Identify which cell holds the provided text, then report its [X, Y] central coordinate. 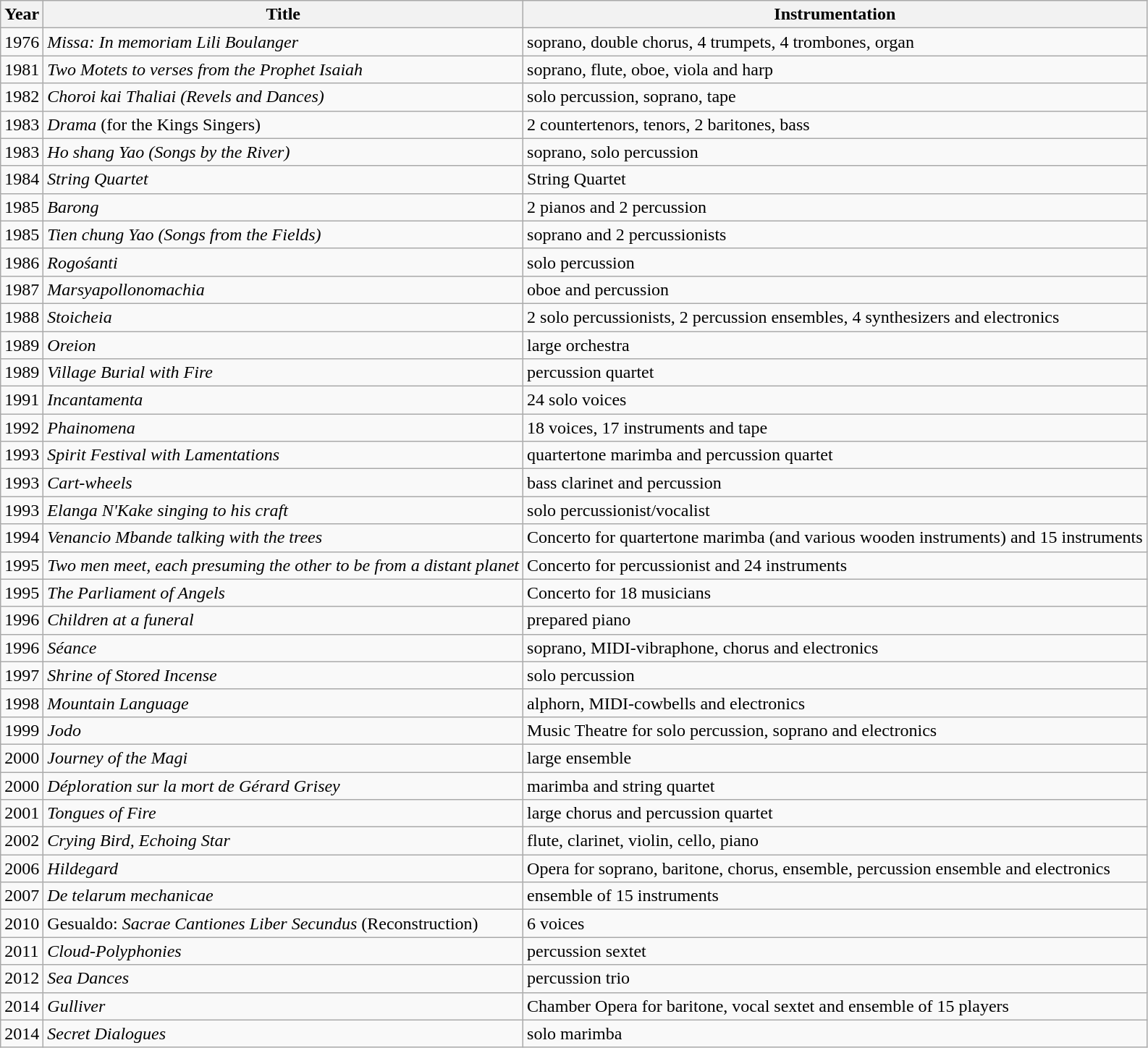
18 voices, 17 instruments and tape [835, 428]
Instrumentation [835, 14]
Jodo [284, 730]
Two Motets to verses from the Prophet Isaiah [284, 69]
soprano, MIDI-vibraphone, chorus and electronics [835, 648]
Hildegard [284, 869]
large orchestra [835, 345]
Cloud-Polyphonies [284, 951]
2001 [22, 814]
Two men meet, each presuming the other to be from a distant planet [284, 565]
solo marimba [835, 1034]
Stoicheia [284, 317]
Gulliver [284, 1006]
Oreion [284, 345]
1986 [22, 262]
Drama (for the Kings Singers) [284, 124]
1998 [22, 703]
soprano, flute, oboe, viola and harp [835, 69]
soprano and 2 percussionists [835, 234]
1999 [22, 730]
Séance [284, 648]
Opera for soprano, baritone, chorus, ensemble, percussion ensemble and electronics [835, 869]
large ensemble [835, 758]
Year [22, 14]
Déploration sur la mort de Gérard Grisey [284, 785]
Choroi kai Thaliai (Revels and Dances) [284, 97]
Concerto for 18 musicians [835, 593]
1992 [22, 428]
Sea Dances [284, 979]
Mountain Language [284, 703]
percussion quartet [835, 373]
Music Theatre for solo percussion, soprano and electronics [835, 730]
Cart-wheels [284, 483]
Concerto for percussionist and 24 instruments [835, 565]
Title [284, 14]
solo percussion, soprano, tape [835, 97]
2 solo percussionists, 2 percussion ensembles, 4 synthesizers and electronics [835, 317]
2 countertenors, tenors, 2 baritones, bass [835, 124]
1976 [22, 42]
Tongues of Fire [284, 814]
percussion sextet [835, 951]
alphorn, MIDI-cowbells and electronics [835, 703]
Village Burial with Fire [284, 373]
1982 [22, 97]
Missa: In memoriam Lili Boulanger [284, 42]
Phainomena [284, 428]
solo percussionist/vocalist [835, 510]
Shrine of Stored Incense [284, 675]
De telarum mechanicae [284, 896]
large chorus and percussion quartet [835, 814]
percussion trio [835, 979]
2011 [22, 951]
24 solo voices [835, 400]
2002 [22, 841]
1991 [22, 400]
6 voices [835, 924]
Spirit Festival with Lamentations [284, 455]
Rogośanti [284, 262]
1981 [22, 69]
ensemble of 15 instruments [835, 896]
2 pianos and 2 percussion [835, 207]
2010 [22, 924]
Elanga N'Kake singing to his craft [284, 510]
oboe and percussion [835, 290]
Venancio Mbande talking with the trees [284, 538]
bass clarinet and percussion [835, 483]
Children at a funeral [284, 620]
Journey of the Magi [284, 758]
Tien chung Yao (Songs from the Fields) [284, 234]
Gesualdo: Sacrae Cantiones Liber Secundus (Reconstruction) [284, 924]
1984 [22, 179]
prepared piano [835, 620]
Ho shang Yao (Songs by the River) [284, 152]
2006 [22, 869]
flute, clarinet, violin, cello, piano [835, 841]
quartertone marimba and percussion quartet [835, 455]
marimba and string quartet [835, 785]
The Parliament of Angels [284, 593]
1997 [22, 675]
soprano, double chorus, 4 trumpets, 4 trombones, organ [835, 42]
1988 [22, 317]
Chamber Opera for baritone, vocal sextet and ensemble of 15 players [835, 1006]
soprano, solo percussion [835, 152]
Concerto for quartertone marimba (and various wooden instruments) and 15 instruments [835, 538]
Barong [284, 207]
1994 [22, 538]
Incantamenta [284, 400]
Crying Bird, Echoing Star [284, 841]
2007 [22, 896]
1987 [22, 290]
2012 [22, 979]
Marsyapollonomachia [284, 290]
Secret Dialogues [284, 1034]
